Identify which cell holds the provided text, then report its [X, Y] central coordinate. 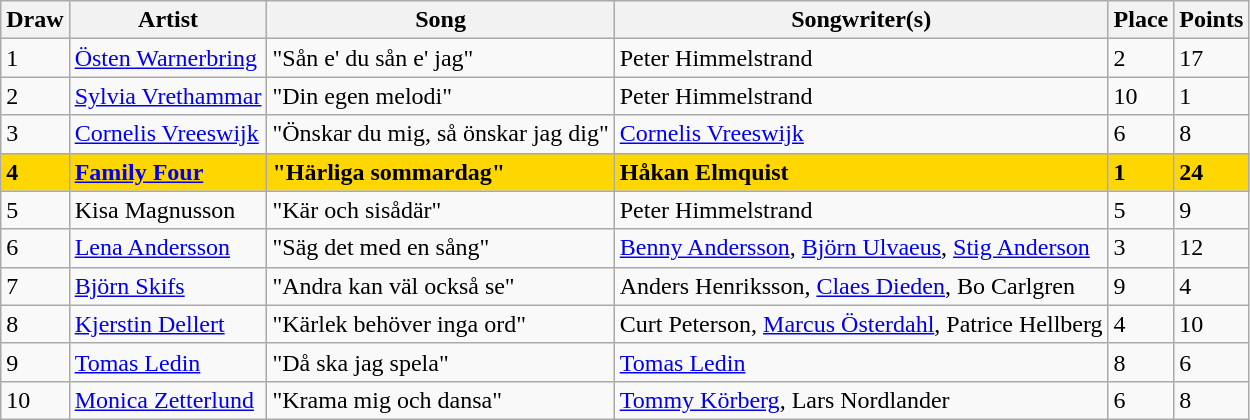
Benny Andersson, Björn Ulvaeus, Stig Anderson [861, 248]
"Säg det med en sång" [440, 248]
12 [1212, 248]
"Önskar du mig, så önskar jag dig" [440, 134]
Kisa Magnusson [168, 210]
"Sån e' du sån e' jag" [440, 58]
"Då ska jag spela" [440, 362]
Anders Henriksson, Claes Dieden, Bo Carlgren [861, 286]
Draw [35, 20]
"Krama mig och dansa" [440, 400]
"Kärlek behöver inga ord" [440, 324]
"Härliga sommardag" [440, 172]
Håkan Elmquist [861, 172]
Björn Skifs [168, 286]
Place [1141, 20]
Sylvia Vrethammar [168, 96]
Curt Peterson, Marcus Österdahl, Patrice Hellberg [861, 324]
Points [1212, 20]
Songwriter(s) [861, 20]
Lena Andersson [168, 248]
Tommy Körberg, Lars Nordlander [861, 400]
Song [440, 20]
Monica Zetterlund [168, 400]
"Kär och sisådär" [440, 210]
Östen Warnerbring [168, 58]
Family Four [168, 172]
Kjerstin Dellert [168, 324]
17 [1212, 58]
Artist [168, 20]
7 [35, 286]
24 [1212, 172]
"Din egen melodi" [440, 96]
"Andra kan väl också se" [440, 286]
